Detect which cell encompasses the target text, then output its [X, Y] center coordinate. 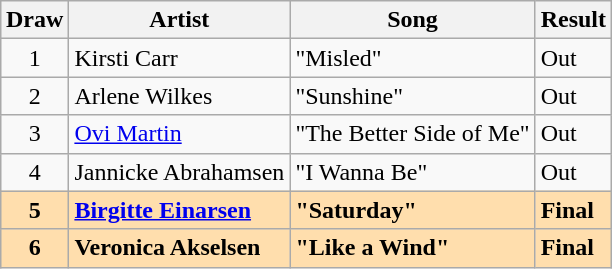
Kirsti Carr [180, 58]
"Saturday" [412, 210]
5 [34, 210]
"The Better Side of Me" [412, 134]
6 [34, 248]
Ovi Martin [180, 134]
Artist [180, 20]
3 [34, 134]
Veronica Akselsen [180, 248]
4 [34, 172]
"Misled" [412, 58]
"I Wanna Be" [412, 172]
Arlene Wilkes [180, 96]
Result [573, 20]
Jannicke Abrahamsen [180, 172]
Birgitte Einarsen [180, 210]
Song [412, 20]
Draw [34, 20]
"Like a Wind" [412, 248]
2 [34, 96]
1 [34, 58]
"Sunshine" [412, 96]
